For the text-containing cell, return its midpoint in [X, Y] coordinate format. 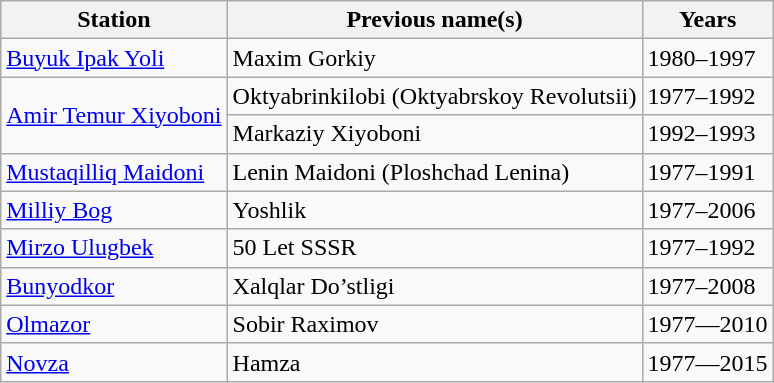
Previous name(s) [434, 20]
50 Let SSSR [434, 248]
1977–2006 [708, 210]
1977–2008 [708, 286]
Buyuk Ipak Yoli [114, 58]
Oktyabrinkilobi (Oktyabrskoy Revolutsii) [434, 96]
1977–1991 [708, 172]
1980–1997 [708, 58]
Lenin Maidoni (Ploshchad Lenina) [434, 172]
Years [708, 20]
Olmazor [114, 324]
1977—2010 [708, 324]
Yoshlik [434, 210]
Milliy Bog [114, 210]
Novza [114, 362]
1977—2015 [708, 362]
Mustaqilliq Maidoni [114, 172]
Xalqlar Do’stligi [434, 286]
Maxim Gorkiy [434, 58]
Amir Temur Xiyoboni [114, 115]
Sobir Raximov [434, 324]
Hamza [434, 362]
Station [114, 20]
Markaziy Xiyoboni [434, 134]
Bunyodkor [114, 286]
1992–1993 [708, 134]
Mirzo Ulugbek [114, 248]
